From the cell containing the given text, extract its center point as (X, Y) coordinate. 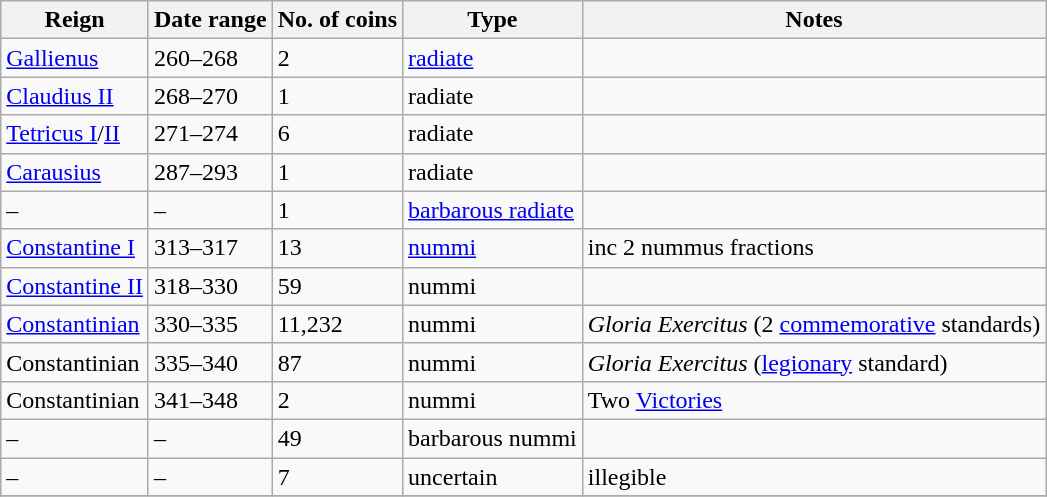
Notes (814, 20)
uncertain (493, 477)
inc 2 nummus fractions (814, 248)
Reign (75, 20)
6 (337, 134)
268–270 (210, 96)
Gloria Exercitus (legionary standard) (814, 362)
11,232 (337, 324)
barbarous nummi (493, 438)
Tetricus I/II (75, 134)
Carausius (75, 172)
7 (337, 477)
Gloria Exercitus (2 commemorative standards) (814, 324)
Date range (210, 20)
Two Victories (814, 400)
Claudius II (75, 96)
59 (337, 286)
Type (493, 20)
271–274 (210, 134)
Constantine II (75, 286)
341–348 (210, 400)
49 (337, 438)
barbarous radiate (493, 210)
287–293 (210, 172)
87 (337, 362)
Constantine I (75, 248)
Gallienus (75, 58)
13 (337, 248)
illegible (814, 477)
313–317 (210, 248)
No. of coins (337, 20)
335–340 (210, 362)
260–268 (210, 58)
318–330 (210, 286)
330–335 (210, 324)
